Return [x, y] of the center of cell containing provided text 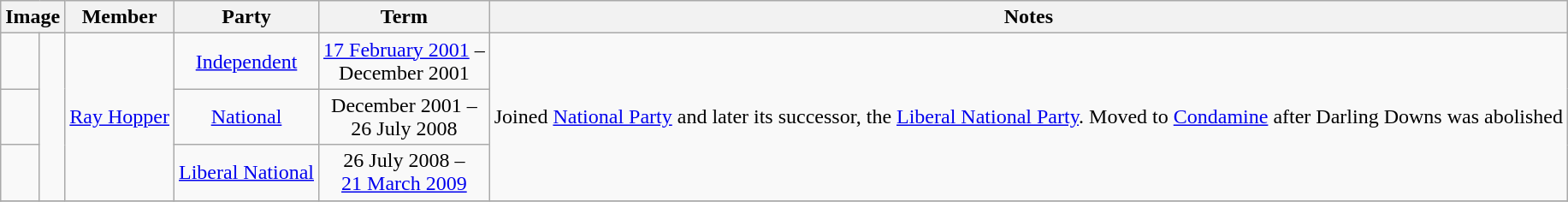
26 July 2008 –21 March 2009 [405, 173]
Term [405, 17]
National [246, 116]
Liberal National [246, 173]
Independent [246, 62]
Ray Hopper [120, 116]
Joined National Party and later its successor, the Liberal National Party. Moved to Condamine after Darling Downs was abolished [1028, 116]
Member [120, 17]
December 2001 –26 July 2008 [405, 116]
Party [246, 17]
Notes [1028, 17]
17 February 2001 –December 2001 [405, 62]
Image [33, 17]
